Detect which cell encompasses the target text, then output its (X, Y) center coordinate. 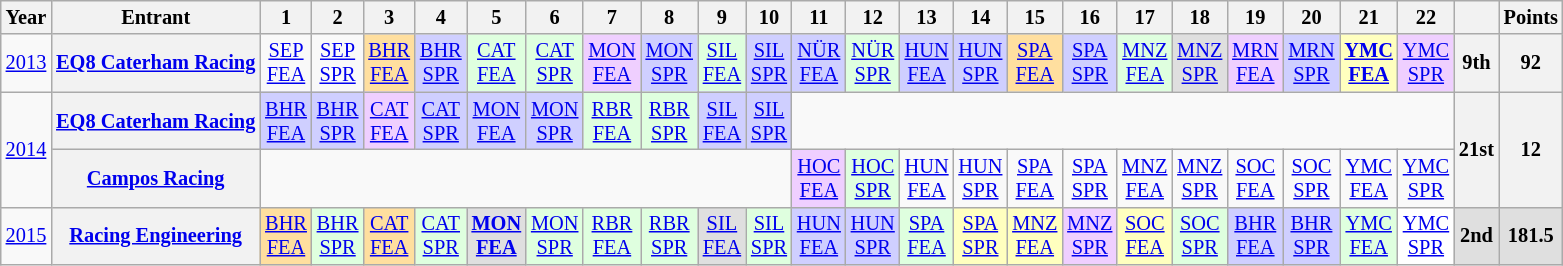
4 (441, 17)
8 (670, 17)
Entrant (156, 17)
9 (722, 17)
2014 (26, 150)
2013 (26, 63)
MRNSPR (1311, 63)
Year (26, 17)
2015 (26, 236)
19 (1255, 17)
7 (612, 17)
22 (1426, 17)
15 (1034, 17)
NÜRFEA (819, 63)
9th (1476, 63)
1 (286, 17)
Racing Engineering (156, 236)
5 (497, 17)
3 (389, 17)
HOCSPR (873, 178)
Points (1531, 17)
14 (980, 17)
20 (1311, 17)
21 (1369, 17)
181.5 (1531, 236)
18 (1200, 17)
16 (1090, 17)
13 (927, 17)
HOCFEA (819, 178)
2 (338, 17)
17 (1144, 17)
Campos Racing (156, 178)
10 (769, 17)
11 (819, 17)
MRNFEA (1255, 63)
92 (1531, 63)
NÜRSPR (873, 63)
SEPSPR (338, 63)
SEPFEA (286, 63)
6 (554, 17)
2nd (1476, 236)
21st (1476, 150)
